Return [X, Y] of the center of cell containing provided text 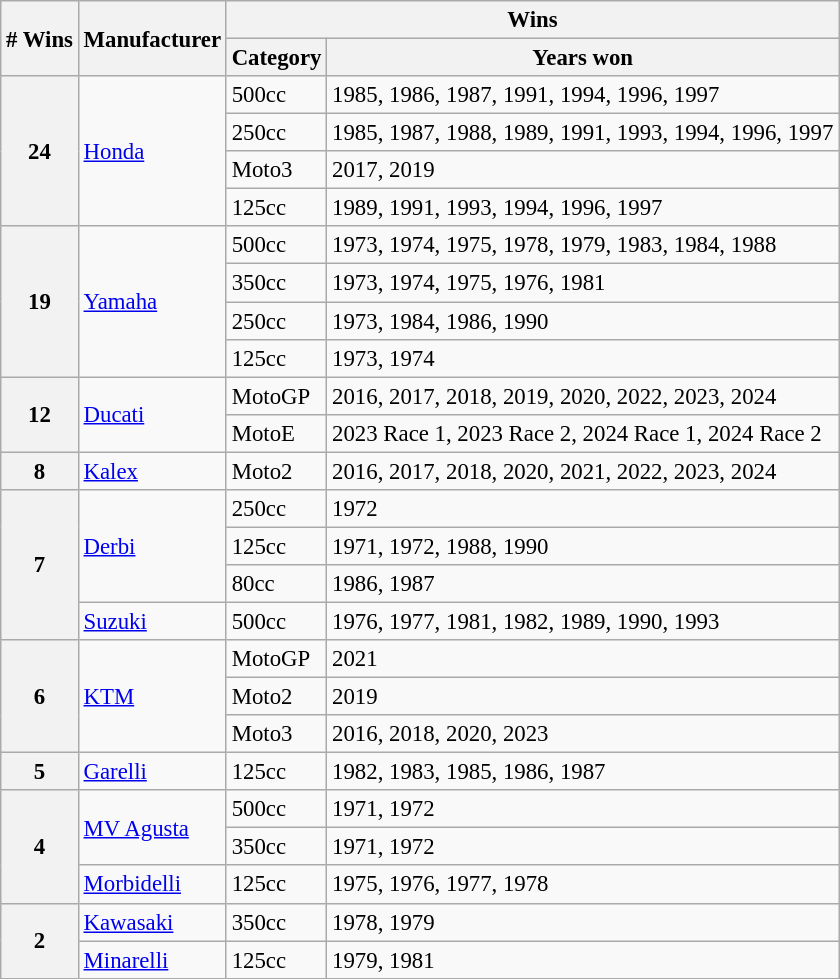
1975, 1976, 1977, 1978 [583, 885]
Kawasaki [152, 922]
Suzuki [152, 621]
1973, 1984, 1986, 1990 [583, 321]
KTM [152, 696]
80cc [276, 584]
Yamaha [152, 301]
Derbi [152, 546]
Manufacturer [152, 38]
2023 Race 1, 2023 Race 2, 2024 Race 1, 2024 Race 2 [583, 433]
2019 [583, 697]
1985, 1986, 1987, 1991, 1994, 1996, 1997 [583, 95]
Years won [583, 58]
2 [40, 940]
Wins [532, 20]
2021 [583, 659]
Kalex [152, 471]
Category [276, 58]
2016, 2018, 2020, 2023 [583, 734]
24 [40, 151]
7 [40, 565]
2016, 2017, 2018, 2020, 2021, 2022, 2023, 2024 [583, 471]
1978, 1979 [583, 922]
1976, 1977, 1981, 1982, 1989, 1990, 1993 [583, 621]
Garelli [152, 772]
1986, 1987 [583, 584]
8 [40, 471]
12 [40, 414]
1972 [583, 509]
1973, 1974 [583, 358]
MV Agusta [152, 828]
1982, 1983, 1985, 1986, 1987 [583, 772]
6 [40, 696]
1971, 1972, 1988, 1990 [583, 546]
Morbidelli [152, 885]
1973, 1974, 1975, 1978, 1979, 1983, 1984, 1988 [583, 245]
1973, 1974, 1975, 1976, 1981 [583, 283]
Honda [152, 151]
2017, 2019 [583, 170]
1985, 1987, 1988, 1989, 1991, 1993, 1994, 1996, 1997 [583, 133]
1989, 1991, 1993, 1994, 1996, 1997 [583, 208]
2016, 2017, 2018, 2019, 2020, 2022, 2023, 2024 [583, 396]
5 [40, 772]
Ducati [152, 414]
# Wins [40, 38]
Minarelli [152, 960]
1979, 1981 [583, 960]
MotoE [276, 433]
19 [40, 301]
4 [40, 846]
